Pinpoint the cell where the given text exists, returning its (X, Y) midpoint coordinate. 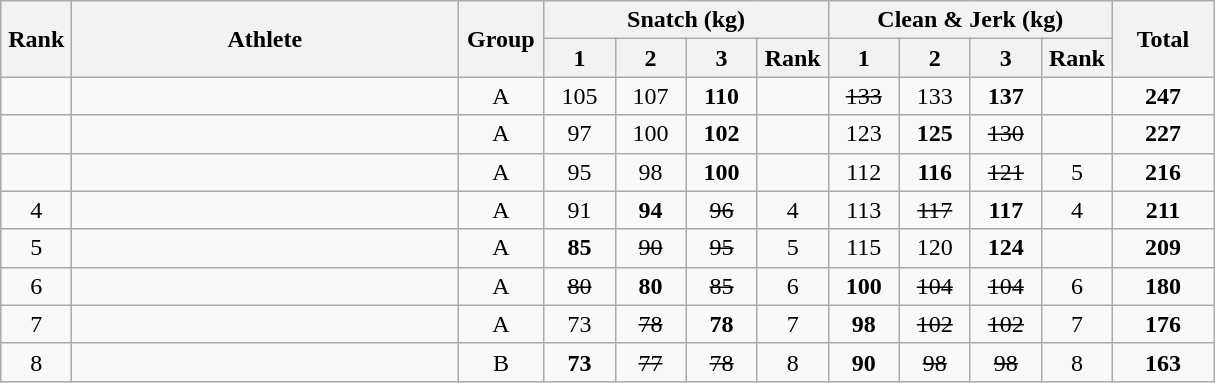
113 (864, 210)
116 (934, 172)
110 (722, 96)
163 (1162, 362)
Snatch (kg) (686, 20)
180 (1162, 286)
105 (580, 96)
120 (934, 248)
107 (650, 96)
209 (1162, 248)
77 (650, 362)
Total (1162, 39)
96 (722, 210)
216 (1162, 172)
211 (1162, 210)
125 (934, 134)
Athlete (265, 39)
121 (1006, 172)
91 (580, 210)
227 (1162, 134)
115 (864, 248)
112 (864, 172)
124 (1006, 248)
130 (1006, 134)
123 (864, 134)
Clean & Jerk (kg) (970, 20)
137 (1006, 96)
176 (1162, 324)
247 (1162, 96)
94 (650, 210)
97 (580, 134)
Group (501, 39)
B (501, 362)
